Provide the [X, Y] coordinate of the cell's center where the given text is located.  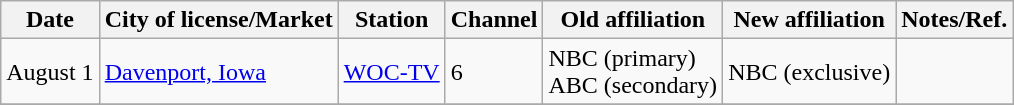
Channel [494, 20]
NBC (exclusive) [810, 72]
New affiliation [810, 20]
City of license/Market [218, 20]
Date [50, 20]
Old affiliation [633, 20]
Station [392, 20]
Notes/Ref. [954, 20]
Davenport, Iowa [218, 72]
NBC (primary) ABC (secondary) [633, 72]
August 1 [50, 72]
6 [494, 72]
WOC-TV [392, 72]
